Search for the cell housing the specified text and yield its [x, y] center coordinate. 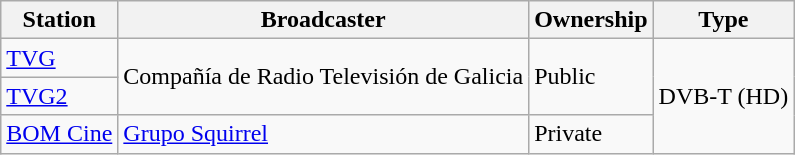
Broadcaster [324, 20]
Type [724, 20]
TVG2 [60, 96]
DVB-T (HD) [724, 96]
Ownership [591, 20]
Grupo Squirrel [324, 134]
Public [591, 77]
BOM Cine [60, 134]
Private [591, 134]
TVG [60, 58]
Compañía de Radio Televisión de Galicia [324, 77]
Station [60, 20]
